Scan for the cell matching the given text and deliver its [X, Y] coordinate at center. 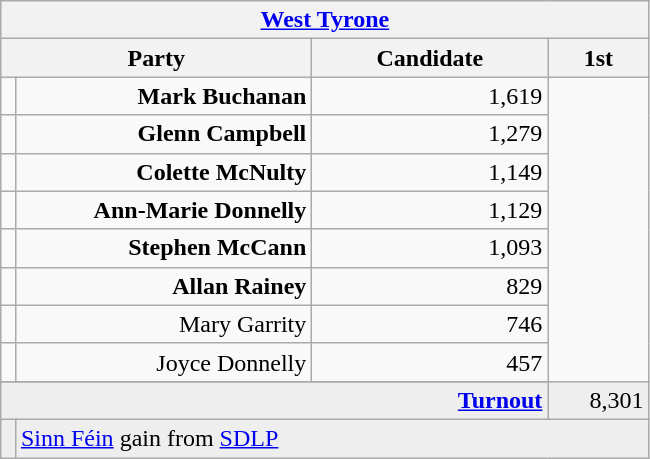
829 [430, 286]
Colette McNulty [163, 172]
746 [430, 324]
1,129 [430, 210]
Allan Rainey [163, 286]
Glenn Campbell [163, 134]
1,279 [430, 134]
1,093 [430, 248]
Mary Garrity [163, 324]
1,619 [430, 96]
1,149 [430, 172]
8,301 [598, 400]
Joyce Donnelly [163, 362]
Candidate [430, 58]
1st [598, 58]
Ann-Marie Donnelly [163, 210]
Sinn Féin gain from SDLP [332, 438]
Turnout [274, 400]
Mark Buchanan [163, 96]
457 [430, 362]
Party [156, 58]
Stephen McCann [163, 248]
West Tyrone [325, 20]
